Return [x, y] of the center of cell containing provided text 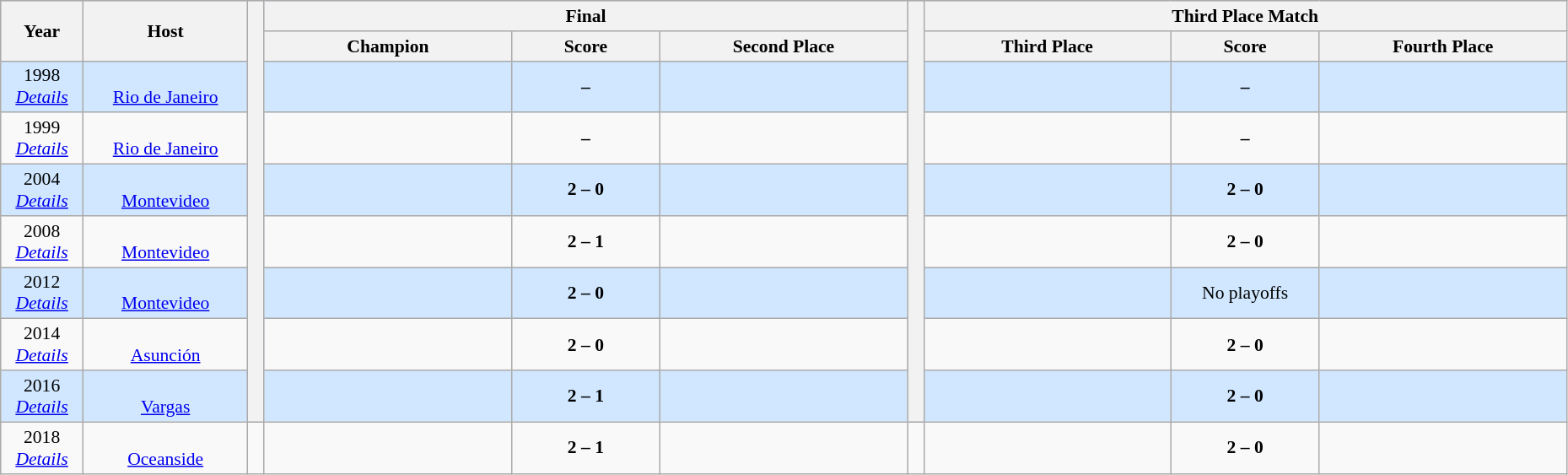
2012 Details [42, 294]
Third Place Match [1245, 16]
Oceanside [165, 447]
Second Place [783, 46]
Third Place [1048, 46]
Champion [388, 46]
Final [585, 16]
2016 Details [42, 397]
2004 Details [42, 191]
2014 Details [42, 344]
Asunción [165, 344]
2018 Details [42, 447]
Vargas [165, 397]
Year [42, 30]
Fourth Place [1442, 46]
1998 Details [42, 86]
No playoffs [1245, 294]
1999 Details [42, 138]
2008 Details [42, 241]
Host [165, 30]
